Search for the cell housing the specified text and yield its [X, Y] center coordinate. 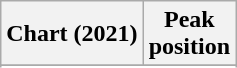
Peakposition [189, 34]
Chart (2021) [72, 34]
